Find where the given text appears and provide that cell's center as (x, y) coordinate. 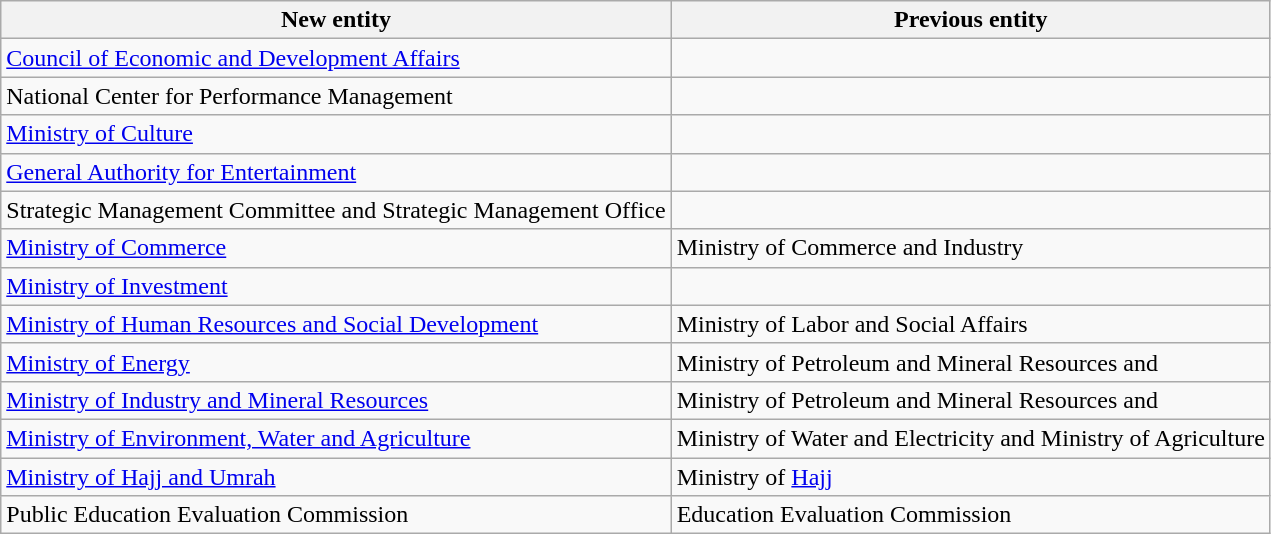
Ministry of Culture (336, 134)
Ministry of Energy (336, 362)
Ministry of Hajj (970, 477)
Ministry of Human Resources and Social Development (336, 324)
Ministry of Commerce (336, 248)
Ministry of Investment (336, 286)
Council of Economic and Development Affairs (336, 58)
Strategic Management Committee and Strategic Management Office (336, 210)
New entity (336, 20)
Ministry of Environment, Water and Agriculture (336, 438)
Ministry of Water and Electricity and Ministry of Agriculture (970, 438)
Ministry of Industry and Mineral Resources (336, 400)
Ministry of Hajj and Umrah (336, 477)
National Center for Performance Management (336, 96)
Ministry of Labor and Social Affairs (970, 324)
General Authority for Entertainment (336, 172)
Ministry of Commerce and Industry (970, 248)
Previous entity (970, 20)
Public Education Evaluation Commission (336, 515)
Education Evaluation Commission (970, 515)
